Identify which cell holds the provided text, then report its [x, y] central coordinate. 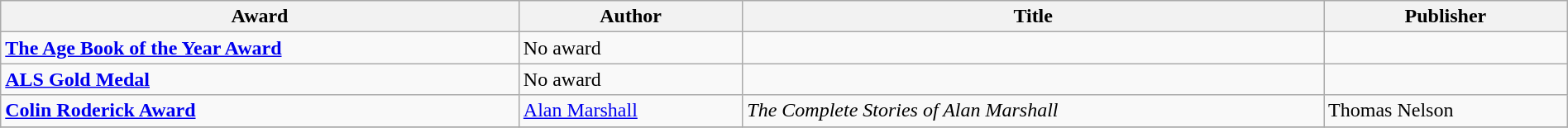
Publisher [1446, 17]
ALS Gold Medal [260, 79]
Award [260, 17]
Colin Roderick Award [260, 111]
Alan Marshall [630, 111]
Title [1034, 17]
Thomas Nelson [1446, 111]
The Complete Stories of Alan Marshall [1034, 111]
The Age Book of the Year Award [260, 48]
Author [630, 17]
